Return the (x, y) coordinate for the center point of the cell that contains the specified text.  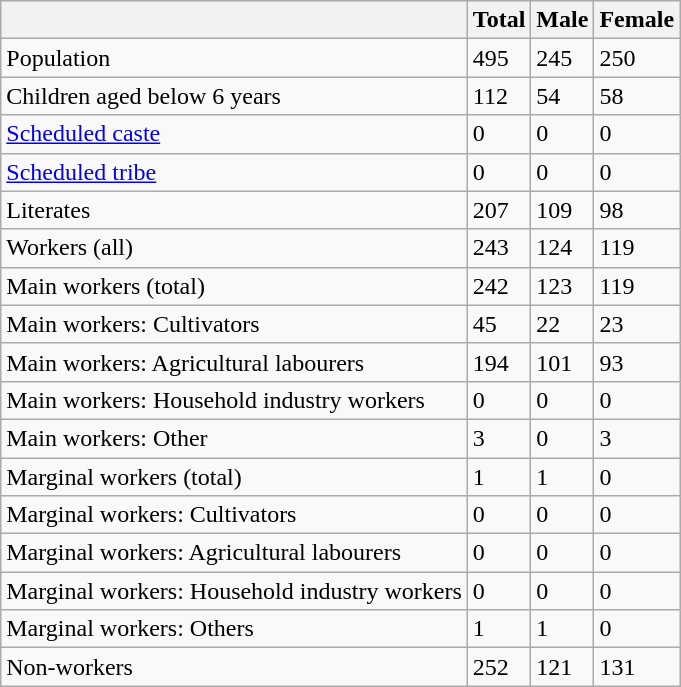
123 (562, 286)
54 (562, 96)
Male (562, 20)
Marginal workers: Others (234, 629)
252 (499, 667)
Marginal workers: Household industry workers (234, 591)
Main workers: Cultivators (234, 324)
Female (637, 20)
58 (637, 96)
Non-workers (234, 667)
124 (562, 248)
245 (562, 58)
495 (499, 58)
Scheduled caste (234, 134)
131 (637, 667)
Marginal workers (total) (234, 477)
Main workers: Agricultural labourers (234, 362)
243 (499, 248)
23 (637, 324)
Total (499, 20)
194 (499, 362)
Population (234, 58)
109 (562, 210)
250 (637, 58)
Scheduled tribe (234, 172)
121 (562, 667)
Workers (all) (234, 248)
98 (637, 210)
101 (562, 362)
Literates (234, 210)
Marginal workers: Agricultural labourers (234, 553)
45 (499, 324)
112 (499, 96)
242 (499, 286)
93 (637, 362)
Main workers: Other (234, 438)
Main workers (total) (234, 286)
Main workers: Household industry workers (234, 400)
Marginal workers: Cultivators (234, 515)
207 (499, 210)
22 (562, 324)
Children aged below 6 years (234, 96)
